Output the (X, Y) coordinate of the center of the cell containing the given text.  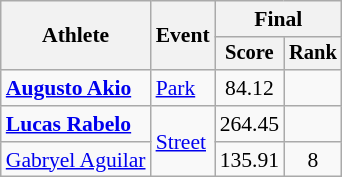
Augusto Akio (76, 88)
Athlete (76, 36)
Lucas Rabelo (76, 124)
264.45 (250, 124)
Event (183, 36)
Street (183, 142)
Rank (313, 54)
Park (183, 88)
Score (250, 54)
Final (278, 19)
84.12 (250, 88)
